Output the (X, Y) coordinate of the center of the cell containing the given text.  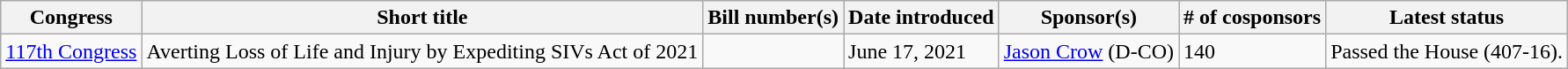
117th Congress (71, 51)
Jason Crow (D-CO) (1088, 51)
Congress (71, 18)
Date introduced (922, 18)
June 17, 2021 (922, 51)
Passed the House (407-16). (1447, 51)
Short title (422, 18)
Averting Loss of Life and Injury by Expediting SIVs Act of 2021 (422, 51)
# of cosponsors (1253, 18)
Latest status (1447, 18)
Bill number(s) (773, 18)
140 (1253, 51)
Sponsor(s) (1088, 18)
